Locate the cell with the specified text and output its (X, Y) center coordinate. 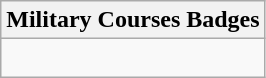
Military Courses Badges (133, 20)
